Detect which cell encompasses the target text, then output its (X, Y) center coordinate. 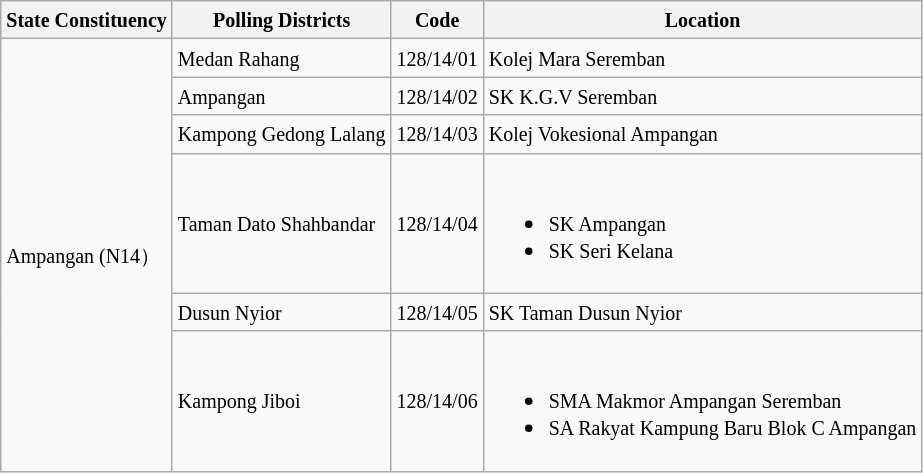
128/14/02 (437, 96)
SMA Makmor Ampangan SerembanSA Rakyat Kampung Baru Blok C Ampangan (702, 401)
Kampong Jiboi (282, 401)
Taman Dato Shahbandar (282, 223)
Kampong Gedong Lalang (282, 134)
Code (437, 20)
SK AmpanganSK Seri Kelana (702, 223)
Polling Districts (282, 20)
Dusun Nyior (282, 312)
State Constituency (87, 20)
128/14/01 (437, 58)
Kolej Vokesional Ampangan (702, 134)
128/14/04 (437, 223)
128/14/06 (437, 401)
Ampangan (N14） (87, 255)
SK K.G.V Seremban (702, 96)
SK Taman Dusun Nyior (702, 312)
128/14/05 (437, 312)
Medan Rahang (282, 58)
128/14/03 (437, 134)
Kolej Mara Seremban (702, 58)
Ampangan (282, 96)
Location (702, 20)
